Locate the cell with the specified text and output its [X, Y] center coordinate. 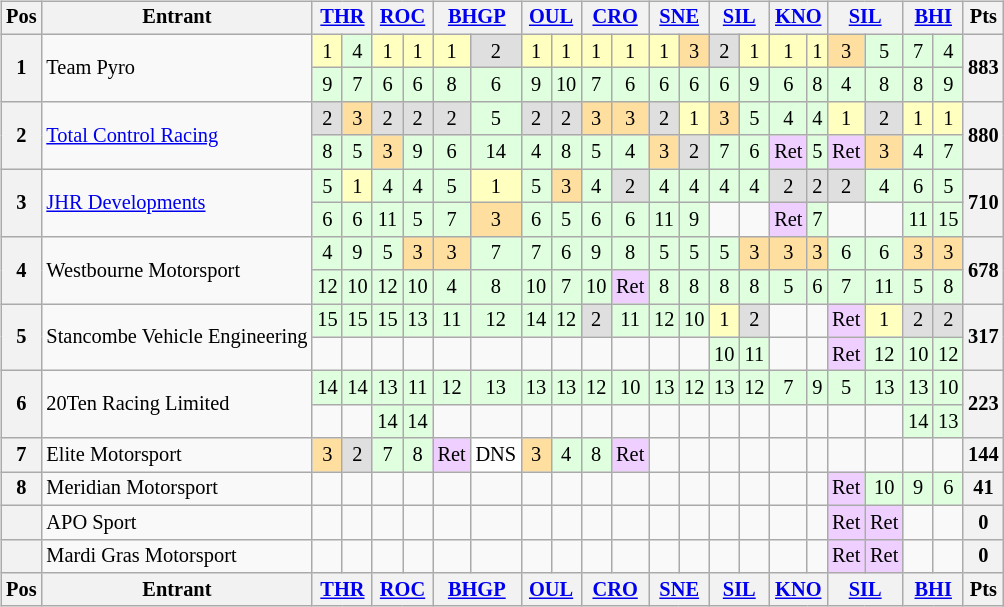
Elite Motorsport [176, 455]
Team Pyro [176, 68]
Total Control Racing [176, 136]
678 [983, 270]
317 [983, 338]
223 [983, 404]
710 [983, 202]
Stancombe Vehicle Engineering [176, 338]
Westbourne Motorsport [176, 270]
144 [983, 455]
DNS [496, 455]
APO Sport [176, 522]
Mardi Gras Motorsport [176, 556]
JHR Developments [176, 202]
883 [983, 68]
20Ten Racing Limited [176, 404]
Meridian Motorsport [176, 489]
880 [983, 136]
41 [983, 489]
